Extract the (X, Y) coordinate from the center of the cell holding the provided text.  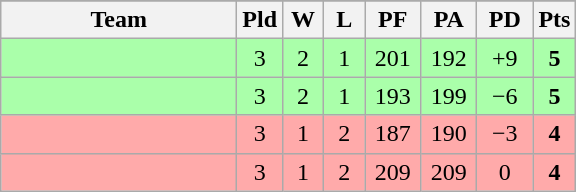
PD (505, 20)
193 (393, 96)
187 (393, 134)
−3 (505, 134)
199 (449, 96)
201 (393, 58)
Team (119, 20)
−6 (505, 96)
Pts (554, 20)
L (344, 20)
Pld (260, 20)
0 (505, 172)
W (304, 20)
+9 (505, 58)
PF (393, 20)
192 (449, 58)
PA (449, 20)
190 (449, 134)
